Provide the [x, y] coordinate of the cell's center where the given text is located.  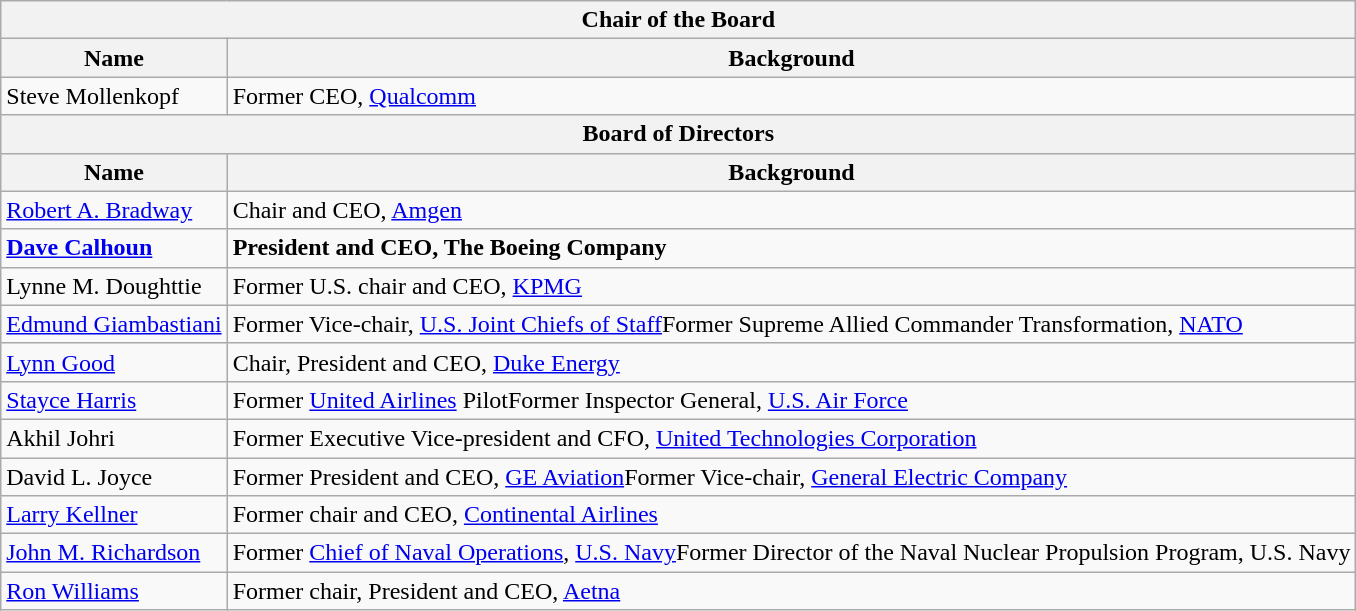
John M. Richardson [114, 553]
Former United Airlines PilotFormer Inspector General, U.S. Air Force [792, 400]
Chair and CEO, Amgen [792, 210]
Former President and CEO, GE AviationFormer Vice-chair, General Electric Company [792, 477]
Former CEO, Qualcomm [792, 96]
Dave Calhoun [114, 248]
Lynn Good [114, 362]
Stayce Harris [114, 400]
Former U.S. chair and CEO, KPMG [792, 286]
Former chair, President and CEO, Aetna [792, 591]
Larry Kellner [114, 515]
Lynne M. Doughttie [114, 286]
Chair of the Board [678, 20]
Board of Directors [678, 134]
Former Executive Vice-president and CFO, United Technologies Corporation [792, 438]
Chair, President and CEO, Duke Energy [792, 362]
Robert A. Bradway [114, 210]
Former chair and CEO, Continental Airlines [792, 515]
Former Chief of Naval Operations, U.S. NavyFormer Director of the Naval Nuclear Propulsion Program, U.S. Navy [792, 553]
Akhil Johri [114, 438]
Steve Mollenkopf [114, 96]
Edmund Giambastiani [114, 324]
Former Vice-chair, U.S. Joint Chiefs of StaffFormer Supreme Allied Commander Transformation, NATO [792, 324]
David L. Joyce [114, 477]
Ron Williams [114, 591]
President and CEO, The Boeing Company [792, 248]
